Provide the (x, y) coordinate of the cell's center where the given text is located.  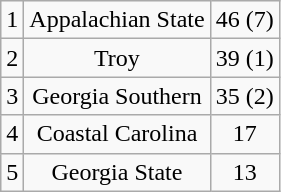
46 (7) (244, 20)
1 (12, 20)
Troy (117, 58)
35 (2) (244, 96)
2 (12, 58)
13 (244, 172)
3 (12, 96)
39 (1) (244, 58)
17 (244, 134)
Appalachian State (117, 20)
Coastal Carolina (117, 134)
Georgia State (117, 172)
Georgia Southern (117, 96)
5 (12, 172)
4 (12, 134)
